Extract the (X, Y) coordinate from the center of the cell holding the provided text.  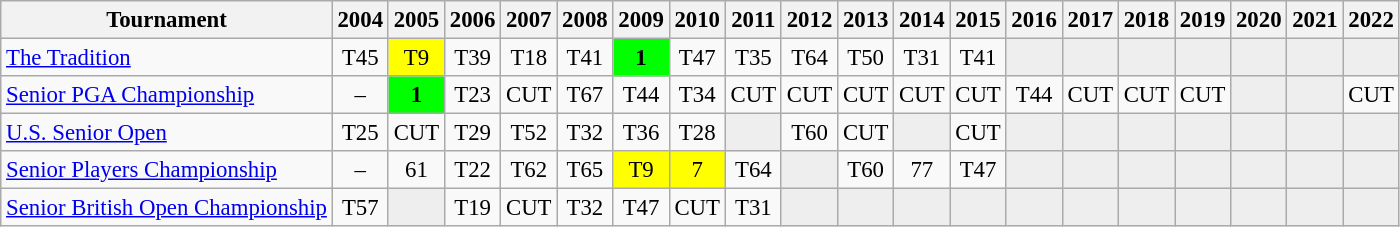
2004 (360, 20)
2012 (809, 20)
2008 (585, 20)
2011 (753, 20)
2022 (1371, 20)
2014 (922, 20)
T52 (529, 133)
Senior Players Championship (166, 170)
2016 (1034, 20)
T57 (360, 208)
2020 (1259, 20)
T62 (529, 170)
Tournament (166, 20)
T19 (472, 208)
T50 (866, 58)
2007 (529, 20)
T23 (472, 95)
61 (416, 170)
T22 (472, 170)
2009 (641, 20)
2006 (472, 20)
Senior British Open Championship (166, 208)
7 (697, 170)
2005 (416, 20)
2010 (697, 20)
T34 (697, 95)
T29 (472, 133)
2021 (1315, 20)
Senior PGA Championship (166, 95)
T65 (585, 170)
2013 (866, 20)
T67 (585, 95)
T45 (360, 58)
T18 (529, 58)
T35 (753, 58)
77 (922, 170)
T28 (697, 133)
T36 (641, 133)
The Tradition (166, 58)
2018 (1146, 20)
2019 (1203, 20)
2015 (978, 20)
T25 (360, 133)
2017 (1090, 20)
U.S. Senior Open (166, 133)
T39 (472, 58)
